Find where the given text appears and provide that cell's center as [X, Y] coordinate. 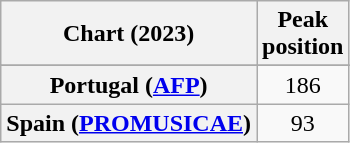
Peakposition [303, 34]
Portugal (AFP) [129, 85]
Chart (2023) [129, 34]
93 [303, 123]
Spain (PROMUSICAE) [129, 123]
186 [303, 85]
